Find where the given text appears and provide that cell's center as [X, Y] coordinate. 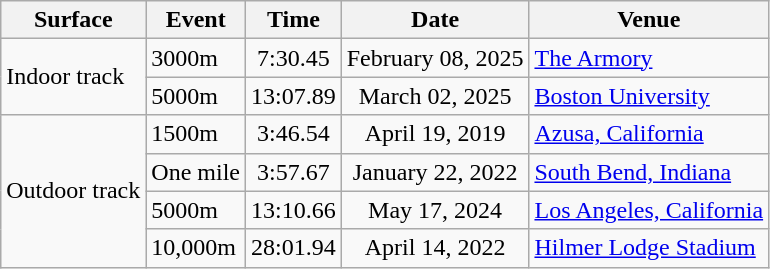
South Bend, Indiana [649, 172]
January 22, 2022 [435, 172]
April 19, 2019 [435, 134]
Hilmer Lodge Stadium [649, 248]
Outdoor track [74, 191]
Event [196, 20]
Los Angeles, California [649, 210]
The Armory [649, 58]
Boston University [649, 96]
1500m [196, 134]
3:57.67 [293, 172]
March 02, 2025 [435, 96]
13:07.89 [293, 96]
Azusa, California [649, 134]
Venue [649, 20]
May 17, 2024 [435, 210]
One mile [196, 172]
7:30.45 [293, 58]
3:46.54 [293, 134]
28:01.94 [293, 248]
February 08, 2025 [435, 58]
3000m [196, 58]
10,000m [196, 248]
Surface [74, 20]
13:10.66 [293, 210]
Time [293, 20]
April 14, 2022 [435, 248]
Indoor track [74, 77]
Date [435, 20]
